Return (x, y) of the center of cell containing provided text 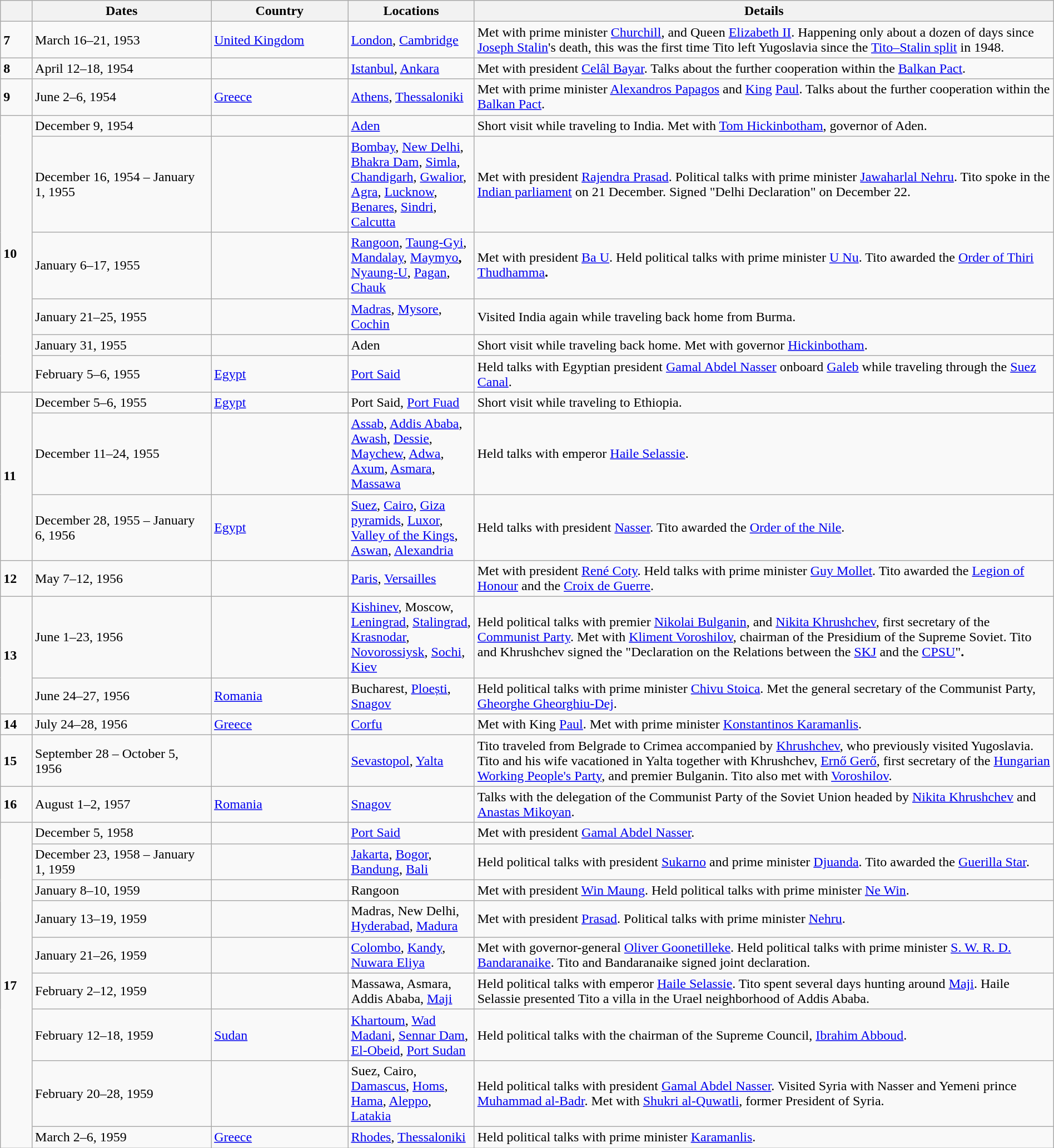
January 6–17, 1955 (122, 266)
Kishinev, Moscow, Leningrad, Stalingrad, Krasnodar, Novorossiysk, Sochi, Kiev (411, 637)
July 24–28, 1956 (122, 725)
Held political talks with prime minister Karamanlis. (764, 1137)
14 (17, 725)
Rangoon (411, 890)
Massawa, Asmara, Addis Ababa, Maji (411, 991)
United Kingdom (280, 40)
Short visit while traveling to Ethiopia. (764, 402)
London, Cambridge (411, 40)
June 1–23, 1956 (122, 637)
Held political talks with the chairman of the Supreme Council, Ibrahim Abboud. (764, 1035)
February 20–28, 1959 (122, 1094)
Held talks with president Nasser. Tito awarded the Order of the Nile. (764, 528)
February 12–18, 1959 (122, 1035)
Port Said, Port Fuad (411, 402)
Details (764, 11)
Met with president René Coty. Held talks with prime minister Guy Mollet. Tito awarded the Legion of Honour and the Croix de Guerre. (764, 579)
Short visit while traveling back home. Met with governor Hickinbotham. (764, 345)
Khartoum, Wad Madani, Sennar Dam, El-Obeid, Port Sudan (411, 1035)
Locations (411, 11)
Sudan (280, 1035)
Madras, Mysore, Cochin (411, 317)
7 (17, 40)
Suez, Cairo, Giza pyramids, Luxor, Valley of the Kings, Aswan, Alexandria (411, 528)
December 5–6, 1955 (122, 402)
December 11–24, 1955 (122, 453)
Talks with the delegation of the Communist Party of the Soviet Union headed by Nikita Khrushchev and Anastas Mikoyan. (764, 805)
Country (280, 11)
Held talks with Egyptian president Gamal Abdel Nasser onboard Galeb while traveling through the Suez Canal. (764, 373)
11 (17, 476)
Held political talks with prime minister Chivu Stoica. Met the general secretary of the Communist Party, Gheorghe Gheorghiu-Dej. (764, 696)
March 16–21, 1953 (122, 40)
Visited India again while traveling back home from Burma. (764, 317)
Istanbul, Ankara (411, 68)
January 21–26, 1959 (122, 955)
Suez, Cairo, Damascus, Homs, Hama, Aleppo, Latakia (411, 1094)
9 (17, 97)
January 8–10, 1959 (122, 890)
Met with president Ba U. Held political talks with prime minister U Nu. Tito awarded the Order of Thiri Thudhamma. (764, 266)
January 31, 1955 (122, 345)
June 2–6, 1954 (122, 97)
December 9, 1954 (122, 126)
May 7–12, 1956 (122, 579)
Athens, Thessaloniki (411, 97)
Held political talks with president Sukarno and prime minister Djuanda. Tito awarded the Guerilla Star. (764, 861)
13 (17, 656)
8 (17, 68)
Madras, New Delhi, Hyderabad, Madura (411, 919)
16 (17, 805)
September 28 – October 5, 1956 (122, 761)
Paris, Versailles (411, 579)
17 (17, 985)
Rangoon, Taung-Gyi, Mandalay, Maymyo, Nyaung-U, Pagan, Chauk (411, 266)
15 (17, 761)
December 23, 1958 – January 1, 1959 (122, 861)
Met with prime minister Alexandros Papagos and King Paul. Talks about the further cooperation within the Balkan Pact. (764, 97)
Corfu (411, 725)
March 2–6, 1959 (122, 1137)
Held talks with emperor Haile Selassie. (764, 453)
Dates (122, 11)
Snagov (411, 805)
January 21–25, 1955 (122, 317)
Colombo, Kandy, Nuwara Eliya (411, 955)
Rhodes, Thessaloniki (411, 1137)
12 (17, 579)
Met with president Celâl Bayar. Talks about the further cooperation within the Balkan Pact. (764, 68)
10 (17, 253)
December 16, 1954 – January 1, 1955 (122, 184)
January 13–19, 1959 (122, 919)
February 2–12, 1959 (122, 991)
August 1–2, 1957 (122, 805)
April 12–18, 1954 (122, 68)
June 24–27, 1956 (122, 696)
Assab, Addis Ababa, Awash, Dessie, Maychew, Adwa, Axum, Asmara, Massawa (411, 453)
Met with King Paul. Met with prime minister Konstantinos Karamanlis. (764, 725)
Sevastopol, Yalta (411, 761)
February 5–6, 1955 (122, 373)
Jakarta, Bogor, Bandung, Bali (411, 861)
Met with president Prasad. Political talks with prime minister Nehru. (764, 919)
Met with president Gamal Abdel Nasser. (764, 833)
December 5, 1958 (122, 833)
Short visit while traveling to India. Met with Tom Hickinbotham, governor of Aden. (764, 126)
Bombay, New Delhi, Bhakra Dam, Simla, Chandigarh, Gwalior, Agra, Lucknow, Benares, Sindri, Calcutta (411, 184)
Bucharest, Ploești, Snagov (411, 696)
December 28, 1955 – January 6, 1956 (122, 528)
Met with president Win Maung. Held political talks with prime minister Ne Win. (764, 890)
